Search for the cell housing the specified text and yield its [x, y] center coordinate. 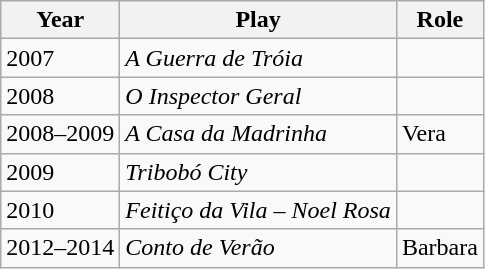
Barbara [440, 248]
Conto de Verão [258, 248]
A Guerra de Tróia [258, 58]
2012–2014 [60, 248]
A Casa da Madrinha [258, 134]
Feitiço da Vila – Noel Rosa [258, 210]
Vera [440, 134]
2009 [60, 172]
Year [60, 20]
2007 [60, 58]
Role [440, 20]
2008 [60, 96]
Play [258, 20]
2010 [60, 210]
O Inspector Geral [258, 96]
2008–2009 [60, 134]
Tribobó City [258, 172]
